Locate the cell with the specified text and output its [X, Y] center coordinate. 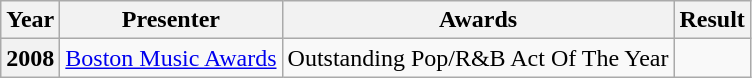
Year [30, 20]
Result [712, 20]
Awards [478, 20]
Presenter [171, 20]
Boston Music Awards [171, 58]
2008 [30, 58]
Outstanding Pop/R&B Act Of The Year [478, 58]
